Extract the [X, Y] coordinate from the center of the cell holding the provided text.  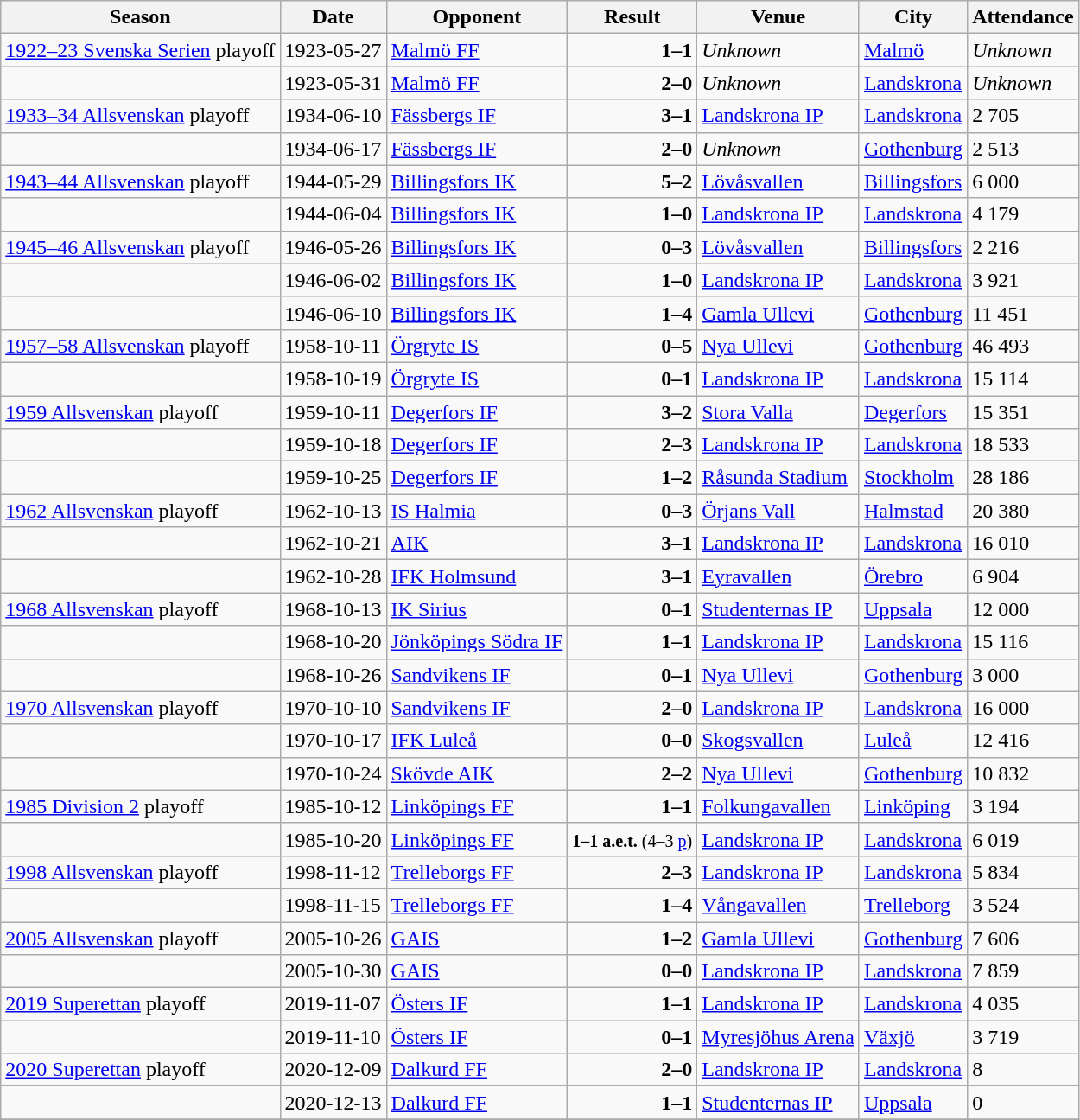
16 010 [1023, 544]
28 186 [1023, 478]
3 921 [1023, 280]
Stockholm [912, 478]
1959-10-18 [334, 445]
16 000 [1023, 708]
1934-06-10 [334, 116]
3–2 [632, 412]
IFK Luleå [477, 741]
18 533 [1023, 445]
Result [632, 17]
1968-10-26 [334, 675]
1962-10-21 [334, 544]
Vångavallen [778, 905]
Venue [778, 17]
Växjö [912, 1037]
1959-10-25 [334, 478]
Skogsvallen [778, 741]
1957–58 Allsvenskan playoff [140, 346]
Jönköpings Södra IF [477, 642]
15 114 [1023, 379]
2019 Superettan playoff [140, 1004]
AIK [477, 544]
1968-10-13 [334, 609]
1923-05-27 [334, 50]
1946-06-02 [334, 280]
2005 Allsvenskan playoff [140, 938]
3 524 [1023, 905]
2019-11-10 [334, 1037]
12 416 [1023, 741]
2005-10-26 [334, 938]
1943–44 Allsvenskan playoff [140, 181]
2020-12-13 [334, 1103]
1968-10-20 [334, 642]
4 179 [1023, 214]
2 513 [1023, 149]
1934-06-17 [334, 149]
City [912, 17]
20 380 [1023, 511]
Trelleborg [912, 905]
4 035 [1023, 1004]
0 [1023, 1103]
1962-10-13 [334, 511]
1944-06-04 [334, 214]
1962 Allsvenskan playoff [140, 511]
1985-10-12 [334, 806]
46 493 [1023, 346]
Myresjöhus Arena [778, 1037]
Opponent [477, 17]
3 000 [1023, 675]
1962-10-28 [334, 576]
1944-05-29 [334, 181]
Skövde AIK [477, 773]
2020-12-09 [334, 1070]
3 719 [1023, 1037]
1970-10-17 [334, 741]
11 451 [1023, 313]
1946-06-10 [334, 313]
5–2 [632, 181]
15 116 [1023, 642]
15 351 [1023, 412]
Folkungavallen [778, 806]
1970-10-24 [334, 773]
1945–46 Allsvenskan playoff [140, 247]
Örebro [912, 576]
Halmstad [912, 511]
1933–34 Allsvenskan playoff [140, 116]
1959-10-11 [334, 412]
IK Sirius [477, 609]
IFK Holmsund [477, 576]
6 904 [1023, 576]
0–5 [632, 346]
IS Halmia [477, 511]
8 [1023, 1070]
1–1 a.e.t. (4–3 p) [632, 839]
Luleå [912, 741]
Örjans Vall [778, 511]
1998-11-15 [334, 905]
Linköping [912, 806]
1970-10-10 [334, 708]
1985-10-20 [334, 839]
1958-10-19 [334, 379]
Date [334, 17]
2–2 [632, 773]
7 606 [1023, 938]
12 000 [1023, 609]
2020 Superettan playoff [140, 1070]
1998-11-12 [334, 872]
Attendance [1023, 17]
5 834 [1023, 872]
Malmö [912, 50]
6 019 [1023, 839]
10 832 [1023, 773]
1998 Allsvenskan playoff [140, 872]
1922–23 Svenska Serien playoff [140, 50]
1946-05-26 [334, 247]
2 216 [1023, 247]
Stora Valla [778, 412]
1985 Division 2 playoff [140, 806]
1970 Allsvenskan playoff [140, 708]
7 859 [1023, 971]
1923-05-31 [334, 83]
1958-10-11 [334, 346]
2005-10-30 [334, 971]
Season [140, 17]
2019-11-07 [334, 1004]
6 000 [1023, 181]
Eyravallen [778, 576]
3 194 [1023, 806]
2 705 [1023, 116]
1959 Allsvenskan playoff [140, 412]
Råsunda Stadium [778, 478]
Degerfors [912, 412]
1968 Allsvenskan playoff [140, 609]
